Return the (x, y) coordinate for the center point of the cell that contains the specified text.  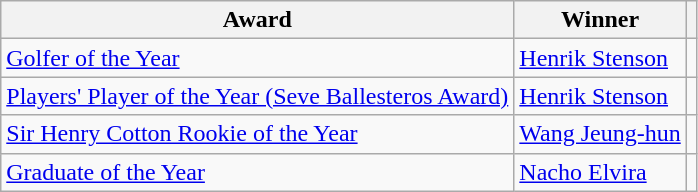
Award (258, 20)
Nacho Elvira (600, 172)
Sir Henry Cotton Rookie of the Year (258, 134)
Wang Jeung-hun (600, 134)
Players' Player of the Year (Seve Ballesteros Award) (258, 96)
Graduate of the Year (258, 172)
Winner (600, 20)
Golfer of the Year (258, 58)
